Provide the [x, y] coordinate of the cell's center where the given text is located.  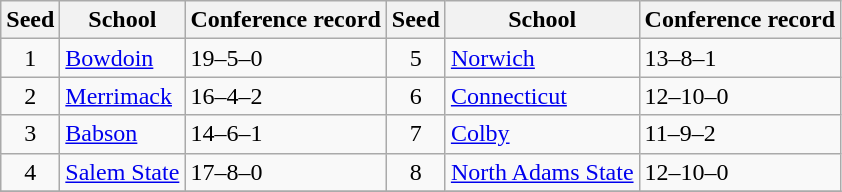
2 [30, 96]
14–6–1 [286, 134]
3 [30, 134]
Bowdoin [122, 58]
Merrimack [122, 96]
Salem State [122, 172]
19–5–0 [286, 58]
4 [30, 172]
North Adams State [542, 172]
13–8–1 [740, 58]
11–9–2 [740, 134]
16–4–2 [286, 96]
7 [416, 134]
Connecticut [542, 96]
17–8–0 [286, 172]
Babson [122, 134]
8 [416, 172]
6 [416, 96]
Colby [542, 134]
5 [416, 58]
1 [30, 58]
Norwich [542, 58]
